Identify which cell holds the provided text, then report its (X, Y) central coordinate. 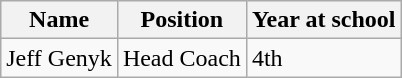
Head Coach (182, 58)
Position (182, 20)
Name (60, 20)
Jeff Genyk (60, 58)
4th (324, 58)
Year at school (324, 20)
